Output the [x, y] coordinate of the center of the cell containing the given text.  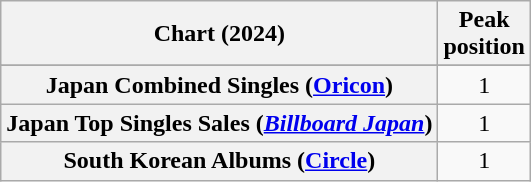
South Korean Albums (Circle) [220, 161]
Japan Top Singles Sales (Billboard Japan) [220, 123]
Japan Combined Singles (Oricon) [220, 85]
Peakposition [484, 34]
Chart (2024) [220, 34]
